Return the [X, Y] coordinate for the center point of the cell that contains the specified text.  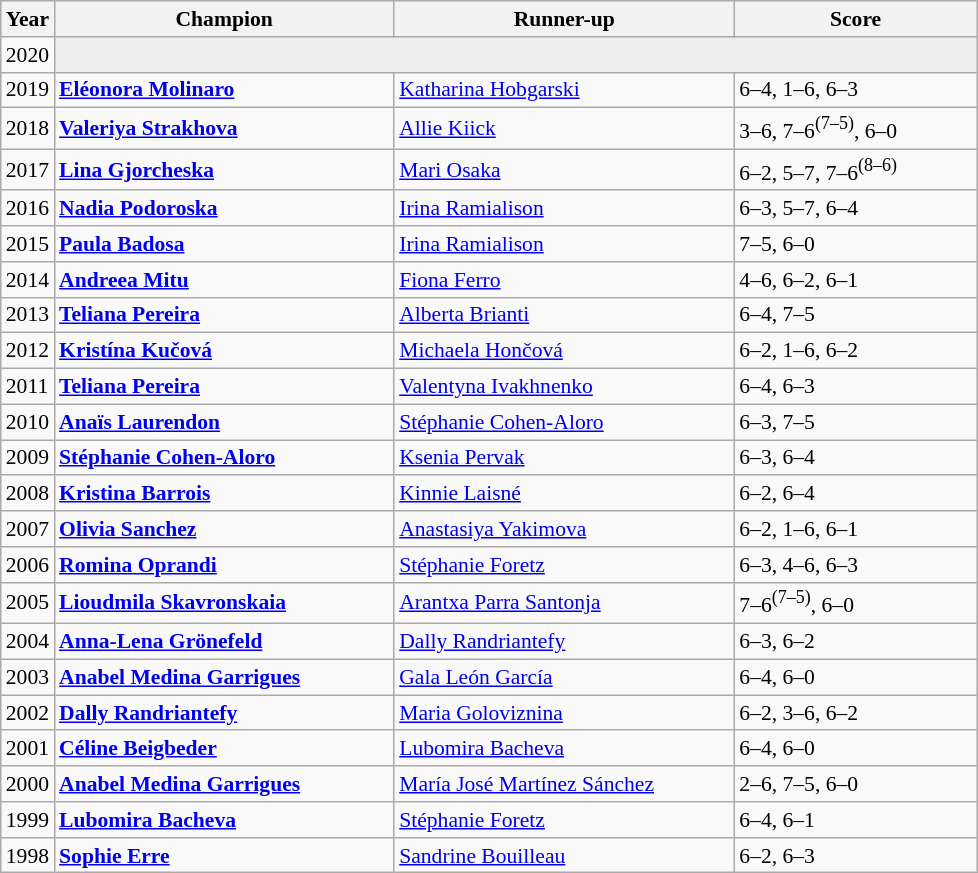
6–2, 1–6, 6–2 [856, 351]
Fiona Ferro [564, 280]
Anastasiya Yakimova [564, 529]
Ksenia Pervak [564, 458]
6–3, 5–7, 6–4 [856, 209]
2015 [28, 244]
Alberta Brianti [564, 316]
Eléonora Molinaro [224, 90]
Katharina Hobgarski [564, 90]
2007 [28, 529]
4–6, 6–2, 6–1 [856, 280]
6–2, 5–7, 7–6(8–6) [856, 170]
2010 [28, 422]
6–2, 1–6, 6–1 [856, 529]
Olivia Sanchez [224, 529]
6–4, 7–5 [856, 316]
Lina Gjorcheska [224, 170]
2017 [28, 170]
2000 [28, 784]
María José Martínez Sánchez [564, 784]
Andreea Mitu [224, 280]
Kinnie Laisné [564, 494]
6–2, 3–6, 6–2 [856, 713]
2016 [28, 209]
6–3, 4–6, 6–3 [856, 565]
Kristína Kučová [224, 351]
2020 [28, 55]
Runner-up [564, 19]
Michaela Hončová [564, 351]
Maria Goloviznina [564, 713]
Arantxa Parra Santonja [564, 604]
2008 [28, 494]
Céline Beigbeder [224, 749]
Paula Badosa [224, 244]
Anaïs Laurendon [224, 422]
Allie Kiick [564, 128]
Gala León García [564, 677]
2–6, 7–5, 6–0 [856, 784]
6–3, 6–2 [856, 642]
1999 [28, 820]
Lioudmila Skavronskaia [224, 604]
2005 [28, 604]
6–3, 7–5 [856, 422]
2014 [28, 280]
2012 [28, 351]
2019 [28, 90]
Kristina Barrois [224, 494]
Year [28, 19]
2009 [28, 458]
6–4, 6–1 [856, 820]
Valentyna Ivakhnenko [564, 387]
2003 [28, 677]
Romina Oprandi [224, 565]
Valeriya Strakhova [224, 128]
2002 [28, 713]
2004 [28, 642]
Anna-Lena Grönefeld [224, 642]
Nadia Podoroska [224, 209]
7–6(7–5), 6–0 [856, 604]
6–4, 1–6, 6–3 [856, 90]
6–4, 6–3 [856, 387]
2006 [28, 565]
2013 [28, 316]
2011 [28, 387]
6–2, 6–4 [856, 494]
Champion [224, 19]
Score [856, 19]
2018 [28, 128]
Mari Osaka [564, 170]
6–3, 6–4 [856, 458]
7–5, 6–0 [856, 244]
2001 [28, 749]
3–6, 7–6(7–5), 6–0 [856, 128]
